Return [X, Y] of the center of cell containing provided text 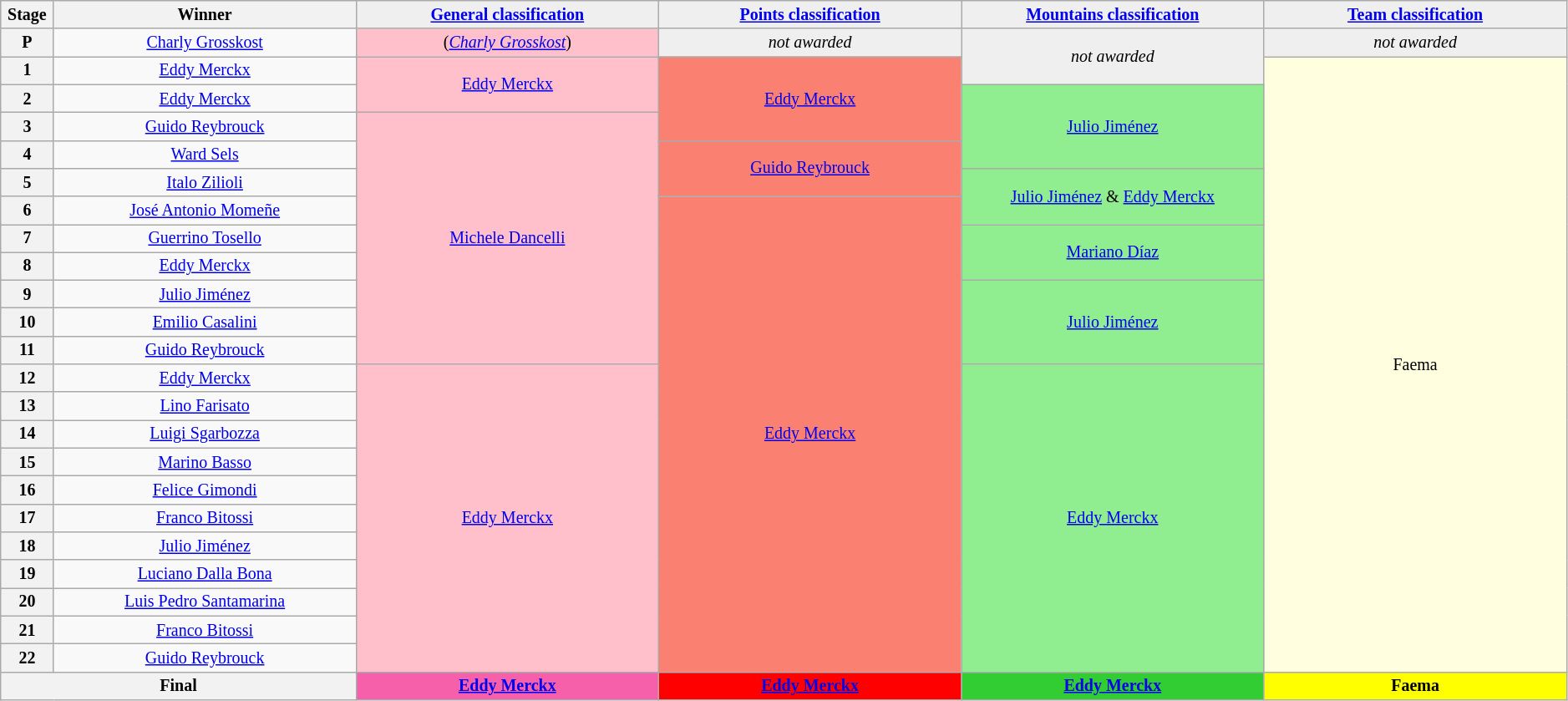
9 [27, 294]
13 [27, 406]
Points classification [809, 15]
P [27, 43]
15 [27, 463]
12 [27, 378]
Julio Jiménez & Eddy Merckx [1113, 197]
Luis Pedro Santamarina [205, 602]
18 [27, 546]
Stage [27, 15]
Guerrino Tosello [205, 239]
4 [27, 154]
22 [27, 658]
Italo Zilioli [205, 182]
Team classification [1415, 15]
6 [27, 211]
17 [27, 518]
General classification [507, 15]
1 [27, 70]
Final [179, 685]
10 [27, 323]
Lino Farisato [205, 406]
Mountains classification [1113, 15]
José Antonio Momeñe [205, 211]
19 [27, 573]
Emilio Casalini [205, 323]
Marino Basso [205, 463]
16 [27, 490]
20 [27, 602]
11 [27, 351]
Mariano Díaz [1113, 252]
(Charly Grosskost) [507, 43]
3 [27, 127]
5 [27, 182]
2 [27, 99]
Luigi Sgarbozza [205, 434]
8 [27, 266]
Michele Dancelli [507, 239]
14 [27, 434]
7 [27, 239]
Winner [205, 15]
Ward Sels [205, 154]
Luciano Dalla Bona [205, 573]
Felice Gimondi [205, 490]
Charly Grosskost [205, 43]
21 [27, 630]
